Capture the cell that displays the provided text and extract its (X, Y) central coordinate. 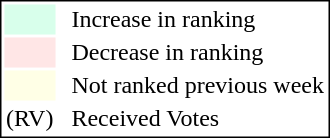
Not ranked previous week (198, 85)
Received Votes (198, 119)
Decrease in ranking (198, 53)
Increase in ranking (198, 19)
(RV) (29, 119)
